Output the (X, Y) coordinate of the center of the cell containing the given text.  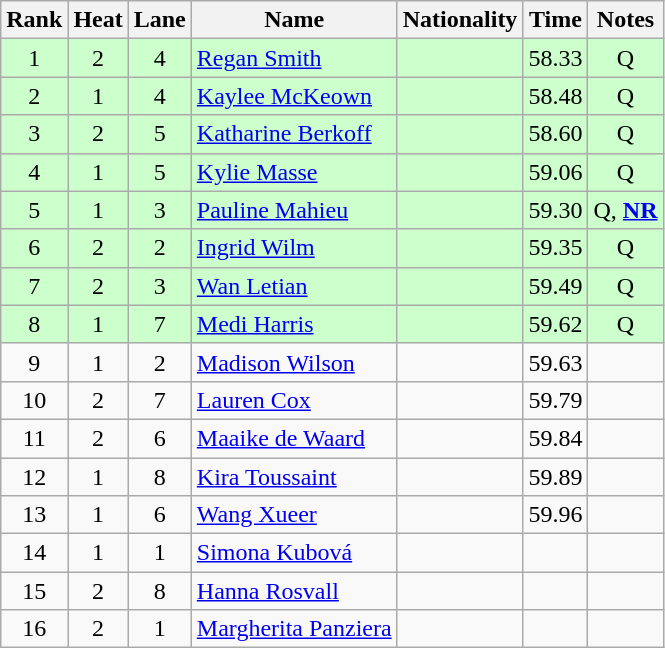
Katharine Berkoff (294, 134)
12 (34, 477)
Kylie Masse (294, 172)
Name (294, 20)
Regan Smith (294, 58)
Ingrid Wilm (294, 248)
59.96 (556, 515)
59.62 (556, 324)
59.06 (556, 172)
59.49 (556, 286)
Pauline Mahieu (294, 210)
16 (34, 629)
13 (34, 515)
Maaike de Waard (294, 438)
Madison Wilson (294, 362)
14 (34, 553)
15 (34, 591)
Medi Harris (294, 324)
Notes (626, 20)
Kaylee McKeown (294, 96)
59.35 (556, 248)
Q, NR (626, 210)
Nationality (460, 20)
Rank (34, 20)
59.30 (556, 210)
Kira Toussaint (294, 477)
Wang Xueer (294, 515)
59.84 (556, 438)
Wan Letian (294, 286)
58.33 (556, 58)
11 (34, 438)
Heat (98, 20)
Time (556, 20)
58.48 (556, 96)
59.89 (556, 477)
59.79 (556, 400)
58.60 (556, 134)
Margherita Panziera (294, 629)
10 (34, 400)
Lane (160, 20)
Simona Kubová (294, 553)
Hanna Rosvall (294, 591)
59.63 (556, 362)
9 (34, 362)
Lauren Cox (294, 400)
